For the text-containing cell, return its midpoint in [x, y] coordinate format. 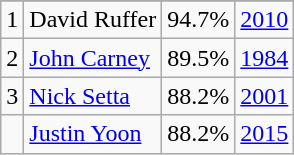
2015 [264, 134]
Nick Setta [93, 96]
2001 [264, 96]
1984 [264, 58]
Justin Yoon [93, 134]
David Ruffer [93, 20]
2010 [264, 20]
3 [12, 96]
94.7% [198, 20]
89.5% [198, 58]
John Carney [93, 58]
1 [12, 20]
2 [12, 58]
